Capture the cell that displays the provided text and extract its [x, y] central coordinate. 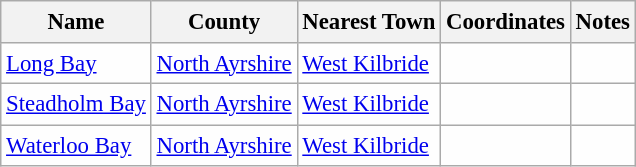
Name [76, 22]
Nearest Town [369, 22]
Waterloo Bay [76, 146]
Coordinates [506, 22]
Long Bay [76, 62]
Steadholm Bay [76, 104]
Notes [602, 22]
County [224, 22]
